Scan for the cell matching the given text and deliver its [X, Y] coordinate at center. 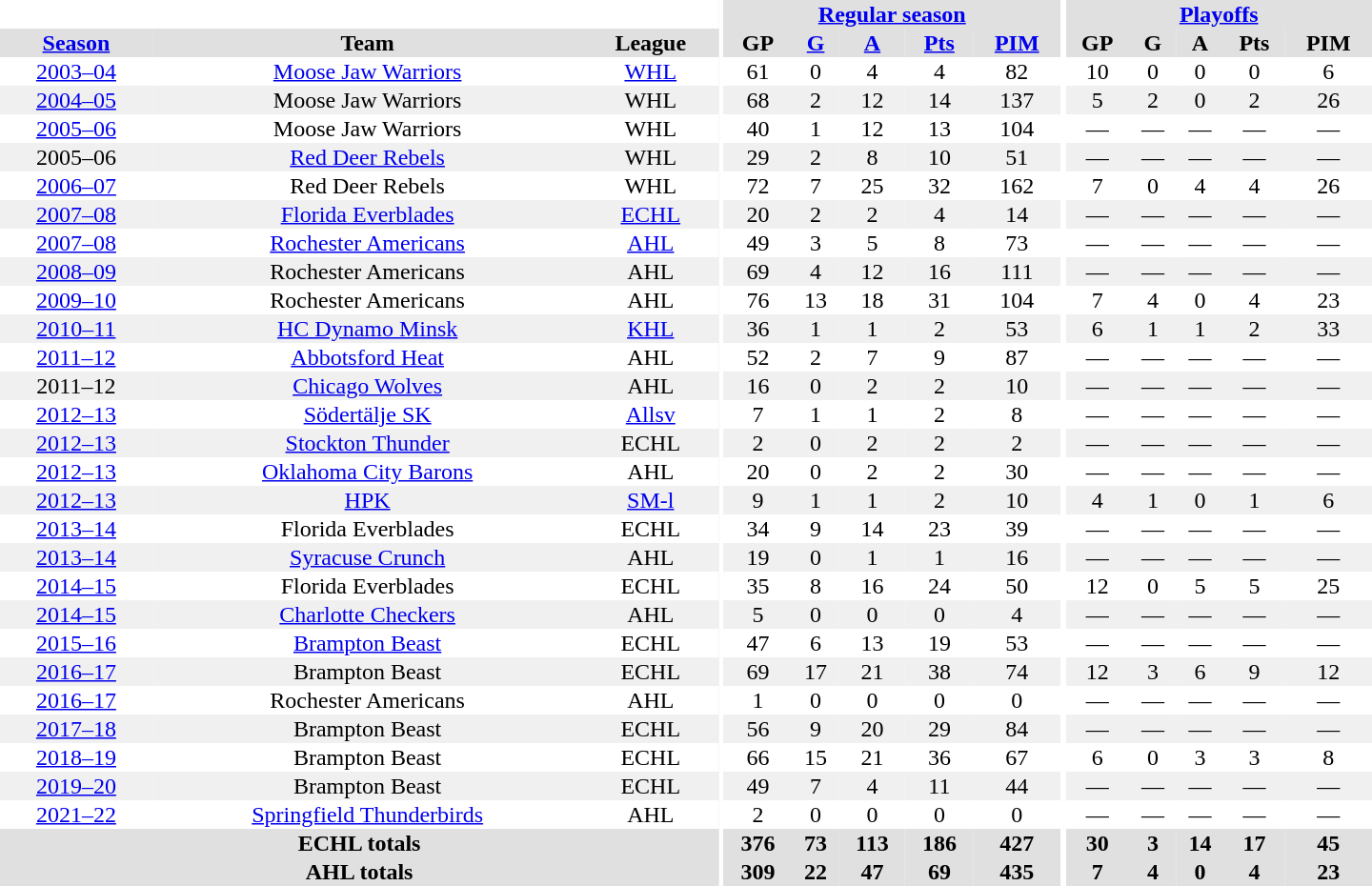
Team [368, 43]
Charlotte Checkers [368, 614]
24 [939, 586]
HC Dynamo Minsk [368, 329]
66 [758, 757]
84 [1018, 729]
44 [1018, 786]
2017–18 [76, 729]
61 [758, 71]
Stockton Thunder [368, 443]
HPK [368, 500]
51 [1018, 157]
SM-l [650, 500]
82 [1018, 71]
76 [758, 300]
ECHL totals [359, 843]
33 [1328, 329]
League [650, 43]
2008–09 [76, 272]
72 [758, 186]
11 [939, 786]
AHL totals [359, 872]
113 [873, 843]
39 [1018, 529]
67 [1018, 757]
34 [758, 529]
Springfield Thunderbirds [368, 815]
Abbotsford Heat [368, 357]
Playoffs [1219, 14]
31 [939, 300]
Oklahoma City Barons [368, 472]
2015–16 [76, 643]
162 [1018, 186]
18 [873, 300]
40 [758, 129]
427 [1018, 843]
137 [1018, 100]
Season [76, 43]
87 [1018, 357]
45 [1328, 843]
68 [758, 100]
35 [758, 586]
Syracuse Crunch [368, 557]
2004–05 [76, 100]
74 [1018, 672]
32 [939, 186]
KHL [650, 329]
376 [758, 843]
52 [758, 357]
2021–22 [76, 815]
186 [939, 843]
Chicago Wolves [368, 386]
2010–11 [76, 329]
309 [758, 872]
56 [758, 729]
2018–19 [76, 757]
50 [1018, 586]
Södertälje SK [368, 414]
435 [1018, 872]
2003–04 [76, 71]
2009–10 [76, 300]
38 [939, 672]
111 [1018, 272]
22 [816, 872]
Regular season [892, 14]
15 [816, 757]
Allsv [650, 414]
2019–20 [76, 786]
2006–07 [76, 186]
